Return the (X, Y) coordinate for the center point of the cell that contains the specified text.  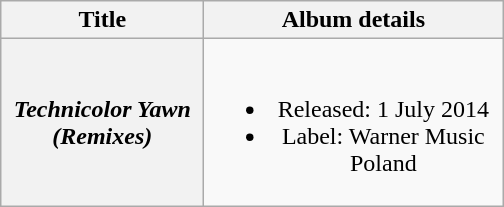
Album details (354, 20)
Released: 1 July 2014Label: Warner Music Poland (354, 122)
Title (102, 20)
Technicolor Yawn (Remixes) (102, 122)
